Return [x, y] of the center of cell containing provided text 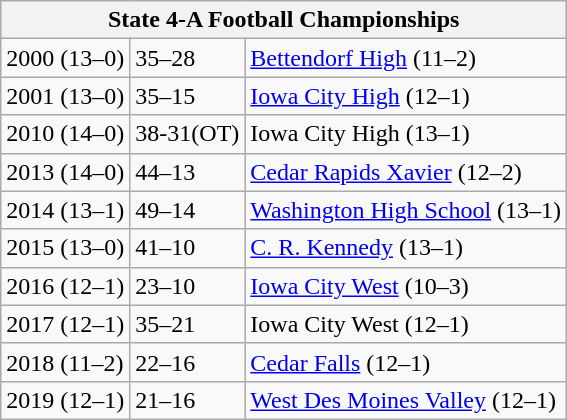
21–16 [188, 400]
Cedar Falls (12–1) [406, 362]
2016 (12–1) [66, 286]
West Des Moines Valley (12–1) [406, 400]
2010 (14–0) [66, 134]
41–10 [188, 248]
2017 (12–1) [66, 324]
23–10 [188, 286]
22–16 [188, 362]
Washington High School (13–1) [406, 210]
Iowa City High (13–1) [406, 134]
C. R. Kennedy (13–1) [406, 248]
38-31(OT) [188, 134]
2000 (13–0) [66, 58]
2001 (13–0) [66, 96]
49–14 [188, 210]
2018 (11–2) [66, 362]
2019 (12–1) [66, 400]
Cedar Rapids Xavier (12–2) [406, 172]
35–28 [188, 58]
Iowa City High (12–1) [406, 96]
35–21 [188, 324]
Iowa City West (10–3) [406, 286]
State 4-A Football Championships [284, 20]
Iowa City West (12–1) [406, 324]
44–13 [188, 172]
Bettendorf High (11–2) [406, 58]
2015 (13–0) [66, 248]
2013 (14–0) [66, 172]
35–15 [188, 96]
2014 (13–1) [66, 210]
